Identify which cell holds the provided text, then report its [x, y] central coordinate. 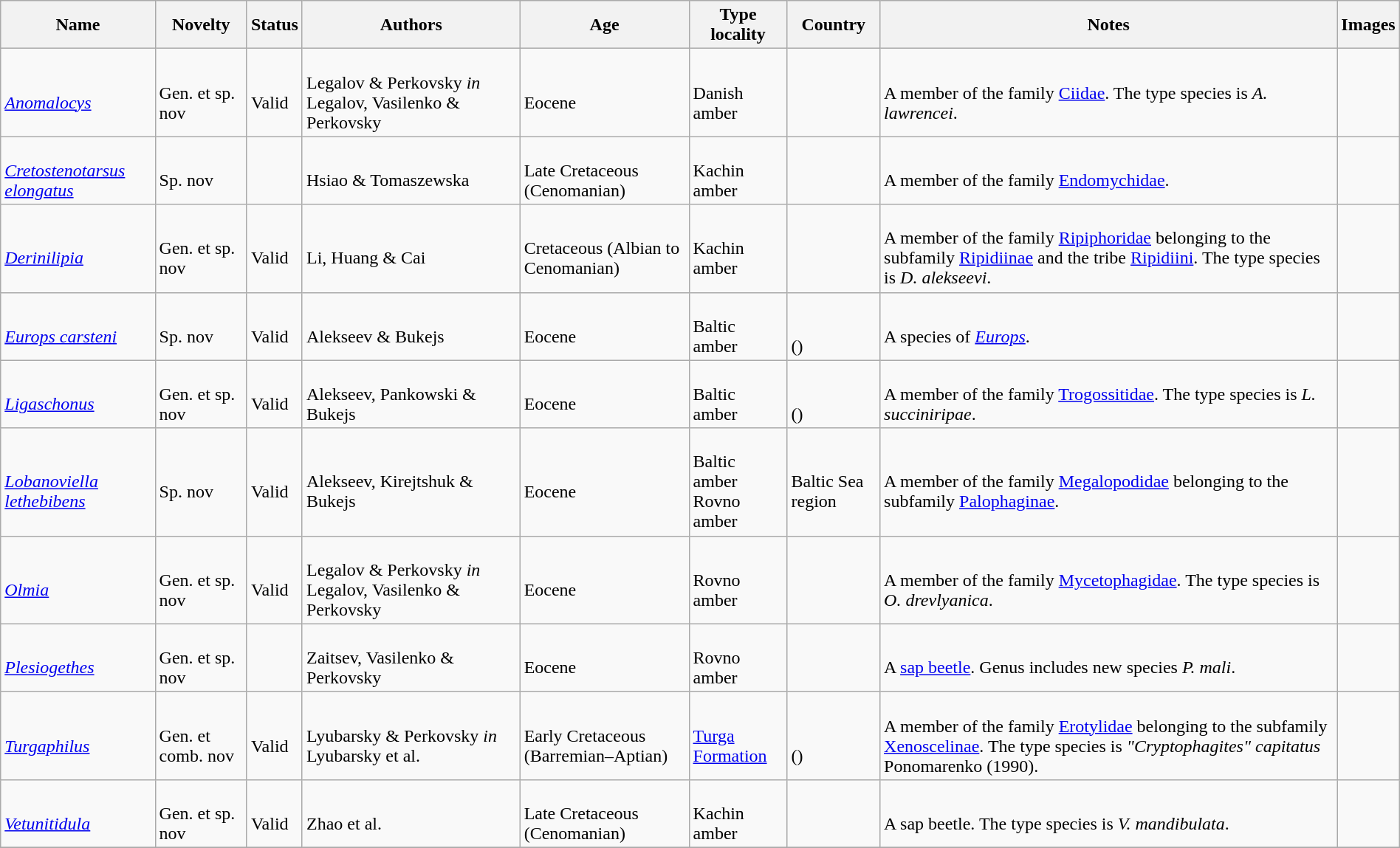
Europs carsteni [78, 326]
Baltic Sea region [834, 482]
A sap beetle. The type species is V. mandibulata. [1109, 813]
A member of the family Megalopodidae belonging to the subfamily Palophaginae. [1109, 482]
Gen. et comb. nov [201, 735]
Cretaceous (Albian to Cenomanian) [604, 248]
Lyubarsky & Perkovsky in Lyubarsky et al. [411, 735]
Age [604, 25]
A member of the family Trogossitidae. The type species is L. succiniripae. [1109, 394]
Notes [1109, 25]
Cretostenotarsus elongatus [78, 170]
Zhao et al. [411, 813]
A species of Europs. [1109, 326]
Lobanoviella lethebibens [78, 482]
Name [78, 25]
A member of the family Erotylidae belonging to the subfamily Xenoscelinae. The type species is "Cryptophagites" capitatus Ponomarenko (1990). [1109, 735]
Status [275, 25]
Alekseev, Kirejtshuk & Bukejs [411, 482]
A member of the family Ciidae. The type species is A. lawrencei. [1109, 93]
A member of the family Mycetophagidae. The type species is O. drevlyanica. [1109, 580]
Danish amber [738, 93]
Novelty [201, 25]
Country [834, 25]
Turga Formation [738, 735]
A sap beetle. Genus includes new species P. mali. [1109, 658]
Baltic amber Rovno amber [738, 482]
Zaitsev, Vasilenko & Perkovsky [411, 658]
Anomalocys [78, 93]
Type locality [738, 25]
Alekseev, Pankowski & Bukejs [411, 394]
Plesiogethes [78, 658]
Hsiao & Tomaszewska [411, 170]
Alekseev & Bukejs [411, 326]
Turgaphilus [78, 735]
Olmia [78, 580]
Authors [411, 25]
Images [1368, 25]
Li, Huang & Cai [411, 248]
A member of the family Ripiphoridae belonging to the subfamily Ripidiinae and the tribe Ripidiini. The type species is D. alekseevi. [1109, 248]
Vetunitidula [78, 813]
Ligaschonus [78, 394]
A member of the family Endomychidae. [1109, 170]
Derinilipia [78, 248]
Early Cretaceous (Barremian–Aptian) [604, 735]
